Detect which cell encompasses the target text, then output its [x, y] center coordinate. 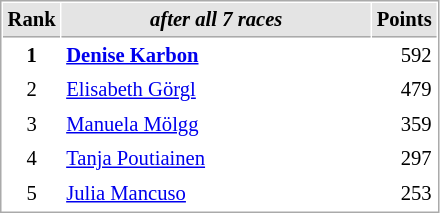
592 [404, 56]
Denise Karbon [216, 56]
4 [32, 158]
2 [32, 90]
Points [404, 20]
Elisabeth Görgl [216, 90]
after all 7 races [216, 20]
479 [404, 90]
5 [32, 194]
Rank [32, 20]
359 [404, 124]
3 [32, 124]
253 [404, 194]
1 [32, 56]
Julia Mancuso [216, 194]
Tanja Poutiainen [216, 158]
297 [404, 158]
Manuela Mölgg [216, 124]
